Search for the cell housing the specified text and yield its [x, y] center coordinate. 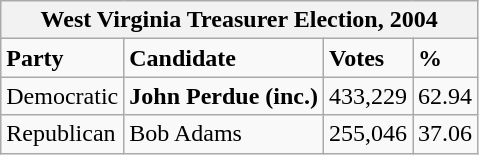
% [446, 58]
37.06 [446, 134]
Candidate [224, 58]
John Perdue (inc.) [224, 96]
Democratic [62, 96]
255,046 [368, 134]
433,229 [368, 96]
West Virginia Treasurer Election, 2004 [240, 20]
62.94 [446, 96]
Party [62, 58]
Republican [62, 134]
Bob Adams [224, 134]
Votes [368, 58]
